Determine the (X, Y) coordinate at the center of the cell enclosing the given text.  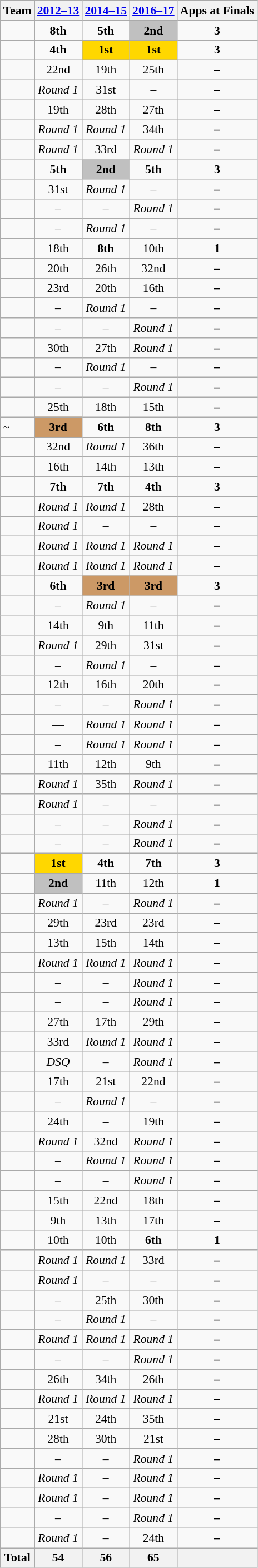
— (58, 725)
Total (18, 1558)
DSQ (58, 1062)
2012–13 (58, 11)
2016–17 (153, 11)
36th (153, 447)
2014–15 (106, 11)
Apps at Finals (217, 11)
65 (153, 1558)
~ (18, 427)
54 (58, 1558)
56 (106, 1558)
Team (18, 11)
